Capture the cell that displays the provided text and extract its (X, Y) central coordinate. 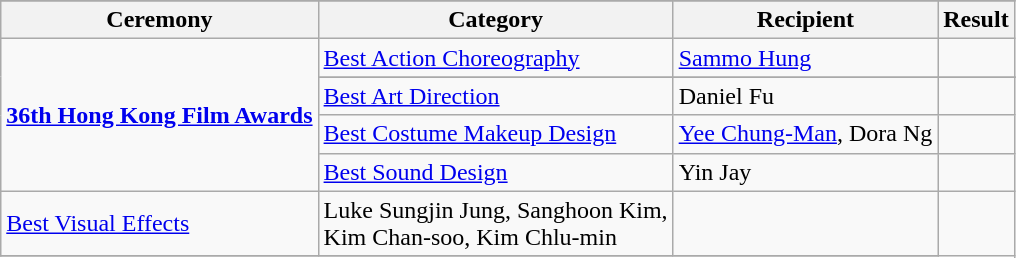
Luke Sungjin Jung, Sanghoon Kim,Kim Chan-soo, Kim Chlu-min (496, 224)
Best Art Direction (496, 96)
Ceremony (160, 20)
Result (976, 20)
Yee Chung-Man, Dora Ng (806, 134)
Best Sound Design (496, 172)
Best Action Choreography (496, 58)
Sammo Hung (806, 58)
Category (496, 20)
Daniel Fu (806, 96)
36th Hong Kong Film Awards (160, 115)
Recipient (806, 20)
Yin Jay (806, 172)
Best Visual Effects (160, 224)
Best Costume Makeup Design (496, 134)
